Return (x, y) of the center of cell containing provided text 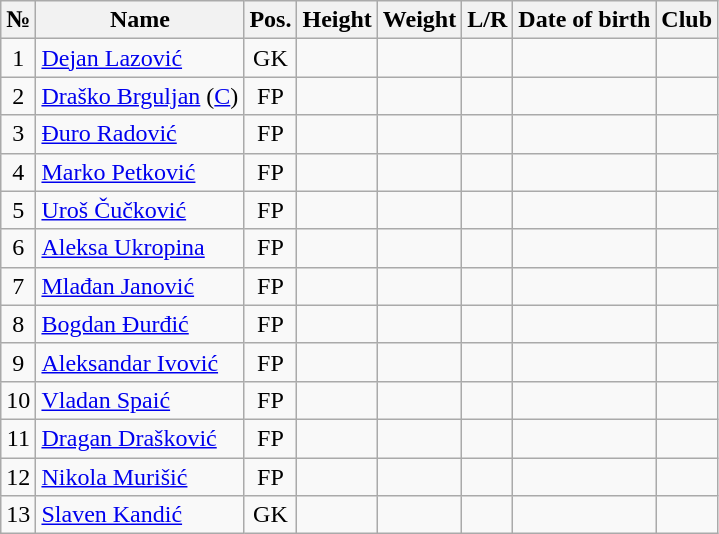
10 (18, 400)
13 (18, 515)
6 (18, 248)
4 (18, 172)
11 (18, 438)
Name (140, 20)
Dejan Lazović (140, 58)
Date of birth (584, 20)
Marko Petković (140, 172)
12 (18, 477)
Đuro Radović (140, 134)
Weight (419, 20)
3 (18, 134)
L/R (488, 20)
Pos. (270, 20)
1 (18, 58)
Uroš Čučković (140, 210)
№ (18, 20)
Height (337, 20)
Club (687, 20)
Aleksa Ukropina (140, 248)
Nikola Murišić (140, 477)
5 (18, 210)
8 (18, 324)
Dragan Drašković (140, 438)
Draško Brguljan (C) (140, 96)
Bogdan Đurđić (140, 324)
Mlađan Janović (140, 286)
Vladan Spaić (140, 400)
7 (18, 286)
9 (18, 362)
Aleksandar Ivović (140, 362)
2 (18, 96)
Slaven Kandić (140, 515)
